Scan for the cell matching the given text and deliver its (x, y) coordinate at center. 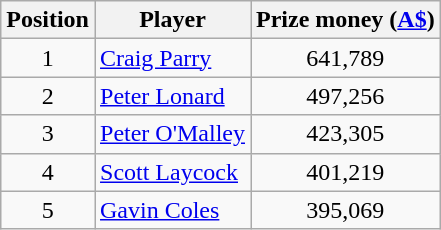
Prize money (A$) (346, 20)
641,789 (346, 58)
Scott Laycock (172, 172)
1 (48, 58)
2 (48, 96)
Craig Parry (172, 58)
395,069 (346, 210)
Peter Lonard (172, 96)
Peter O'Malley (172, 134)
497,256 (346, 96)
401,219 (346, 172)
Gavin Coles (172, 210)
5 (48, 210)
423,305 (346, 134)
3 (48, 134)
Position (48, 20)
4 (48, 172)
Player (172, 20)
